Locate the cell with the specified text and output its [x, y] center coordinate. 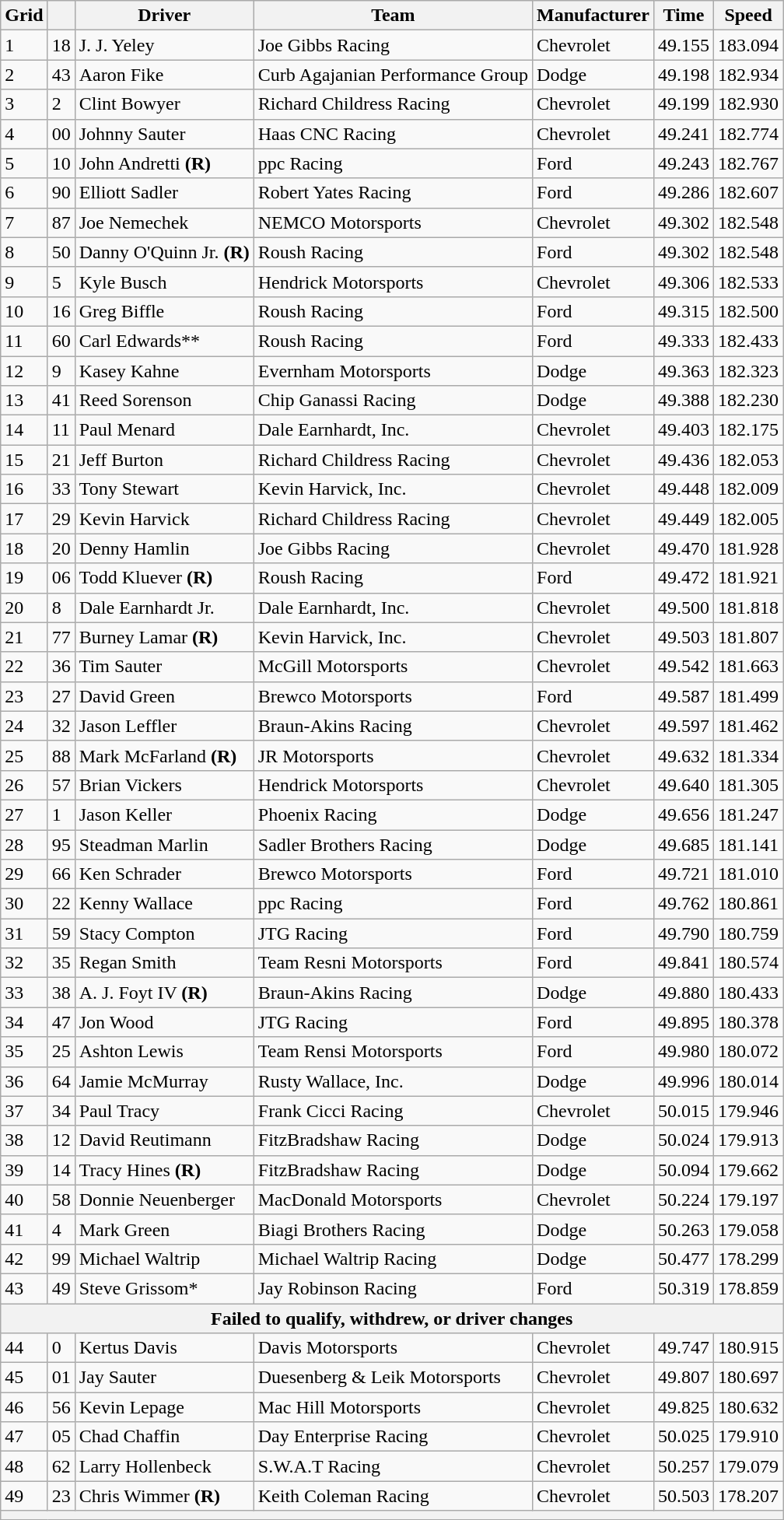
182.005 [748, 519]
Team [393, 16]
Time [683, 16]
7 [24, 222]
46 [24, 1407]
49.436 [683, 460]
Day Enterprise Racing [393, 1437]
77 [61, 637]
180.574 [748, 963]
Ken Schrader [164, 874]
Regan Smith [164, 963]
59 [61, 933]
Joe Nemechek [164, 222]
180.433 [748, 993]
57 [61, 785]
50 [61, 252]
Stacy Compton [164, 933]
S.W.A.T Racing [393, 1466]
Chad Chaffin [164, 1437]
Rusty Wallace, Inc. [393, 1081]
182.767 [748, 163]
49.980 [683, 1052]
50.319 [683, 1288]
181.334 [748, 755]
00 [61, 134]
49.721 [683, 874]
62 [61, 1466]
49.841 [683, 963]
49.880 [683, 993]
181.141 [748, 844]
Kertus Davis [164, 1348]
181.499 [748, 696]
Manufacturer [593, 16]
Carl Edwards** [164, 341]
88 [61, 755]
50.224 [683, 1200]
49.503 [683, 637]
49.685 [683, 844]
06 [61, 578]
49.388 [683, 401]
180.632 [748, 1407]
Jay Sauter [164, 1378]
Clint Bowyer [164, 104]
182.230 [748, 401]
49.198 [683, 75]
50.025 [683, 1437]
180.014 [748, 1081]
Biagi Brothers Racing [393, 1229]
49.363 [683, 371]
183.094 [748, 45]
Kevin Lepage [164, 1407]
45 [24, 1378]
MacDonald Motorsports [393, 1200]
Kevin Harvick [164, 519]
Phoenix Racing [393, 814]
58 [61, 1200]
44 [24, 1348]
49.306 [683, 282]
49.315 [683, 311]
Brian Vickers [164, 785]
50.024 [683, 1140]
49.448 [683, 489]
Team Resni Motorsports [393, 963]
50.503 [683, 1496]
49.500 [683, 608]
John Andretti (R) [164, 163]
Tony Stewart [164, 489]
90 [61, 193]
13 [24, 401]
Duesenberg & Leik Motorsports [393, 1378]
Davis Motorsports [393, 1348]
182.533 [748, 282]
Kasey Kahne [164, 371]
99 [61, 1259]
Johnny Sauter [164, 134]
60 [61, 341]
Driver [164, 16]
180.697 [748, 1378]
49.825 [683, 1407]
49.747 [683, 1348]
Mark Green [164, 1229]
A. J. Foyt IV (R) [164, 993]
87 [61, 222]
McGill Motorsports [393, 667]
181.928 [748, 548]
179.662 [748, 1170]
JR Motorsports [393, 755]
95 [61, 844]
50.477 [683, 1259]
Elliott Sadler [164, 193]
Curb Agajanian Performance Group [393, 75]
15 [24, 460]
66 [61, 874]
179.913 [748, 1140]
Keith Coleman Racing [393, 1496]
Larry Hollenbeck [164, 1466]
49.472 [683, 578]
Jay Robinson Racing [393, 1288]
Donnie Neuenberger [164, 1200]
181.921 [748, 578]
Reed Sorenson [164, 401]
182.009 [748, 489]
182.607 [748, 193]
26 [24, 785]
Chip Ganassi Racing [393, 401]
49.403 [683, 430]
Jason Leffler [164, 726]
Ashton Lewis [164, 1052]
50.263 [683, 1229]
182.934 [748, 75]
180.915 [748, 1348]
179.946 [748, 1111]
05 [61, 1437]
Steve Grissom* [164, 1288]
49.762 [683, 904]
39 [24, 1170]
49.807 [683, 1378]
49.587 [683, 696]
49.656 [683, 814]
Michael Waltrip Racing [393, 1259]
49.241 [683, 134]
48 [24, 1466]
Speed [748, 16]
49.286 [683, 193]
181.807 [748, 637]
J. J. Yeley [164, 45]
49.449 [683, 519]
181.305 [748, 785]
01 [61, 1378]
49.640 [683, 785]
Tim Sauter [164, 667]
Greg Biffle [164, 311]
182.500 [748, 311]
49.895 [683, 1022]
181.247 [748, 814]
180.759 [748, 933]
NEMCO Motorsports [393, 222]
Jon Wood [164, 1022]
179.197 [748, 1200]
28 [24, 844]
Failed to qualify, withdrew, or driver changes [392, 1319]
Paul Tracy [164, 1111]
30 [24, 904]
31 [24, 933]
179.058 [748, 1229]
Haas CNC Racing [393, 134]
180.072 [748, 1052]
Michael Waltrip [164, 1259]
42 [24, 1259]
179.910 [748, 1437]
178.207 [748, 1496]
50.094 [683, 1170]
49.199 [683, 104]
Grid [24, 16]
40 [24, 1200]
0 [61, 1348]
Robert Yates Racing [393, 193]
Jeff Burton [164, 460]
50.257 [683, 1466]
Evernham Motorsports [393, 371]
Sadler Brothers Racing [393, 844]
Dale Earnhardt Jr. [164, 608]
Kenny Wallace [164, 904]
Danny O'Quinn Jr. (R) [164, 252]
Jason Keller [164, 814]
Kyle Busch [164, 282]
64 [61, 1081]
50.015 [683, 1111]
3 [24, 104]
49.790 [683, 933]
49.542 [683, 667]
182.433 [748, 341]
6 [24, 193]
Frank Cicci Racing [393, 1111]
Paul Menard [164, 430]
Steadman Marlin [164, 844]
Mac Hill Motorsports [393, 1407]
181.818 [748, 608]
Jamie McMurray [164, 1081]
19 [24, 578]
180.378 [748, 1022]
Team Rensi Motorsports [393, 1052]
Denny Hamlin [164, 548]
181.010 [748, 874]
182.930 [748, 104]
178.859 [748, 1288]
181.462 [748, 726]
180.861 [748, 904]
24 [24, 726]
Todd Kluever (R) [164, 578]
181.663 [748, 667]
49.996 [683, 1081]
Chris Wimmer (R) [164, 1496]
Mark McFarland (R) [164, 755]
182.053 [748, 460]
17 [24, 519]
56 [61, 1407]
Burney Lamar (R) [164, 637]
49.597 [683, 726]
49.470 [683, 548]
179.079 [748, 1466]
Aaron Fike [164, 75]
49.632 [683, 755]
49.243 [683, 163]
49.333 [683, 341]
182.323 [748, 371]
49.155 [683, 45]
178.299 [748, 1259]
37 [24, 1111]
182.175 [748, 430]
David Reutimann [164, 1140]
Tracy Hines (R) [164, 1170]
David Green [164, 696]
182.774 [748, 134]
